Determine the [x, y] coordinate at the center of the cell enclosing the given text.  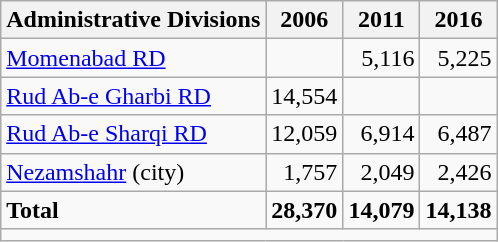
6,487 [458, 134]
Rud Ab-e Sharqi RD [134, 134]
Rud Ab-e Gharbi RD [134, 96]
2,049 [382, 172]
Administrative Divisions [134, 20]
Total [134, 210]
28,370 [304, 210]
2006 [304, 20]
6,914 [382, 134]
2011 [382, 20]
Nezamshahr (city) [134, 172]
12,059 [304, 134]
2,426 [458, 172]
2016 [458, 20]
14,079 [382, 210]
1,757 [304, 172]
14,554 [304, 96]
5,225 [458, 58]
Momenabad RD [134, 58]
14,138 [458, 210]
5,116 [382, 58]
